Detect which cell encompasses the target text, then output its (x, y) center coordinate. 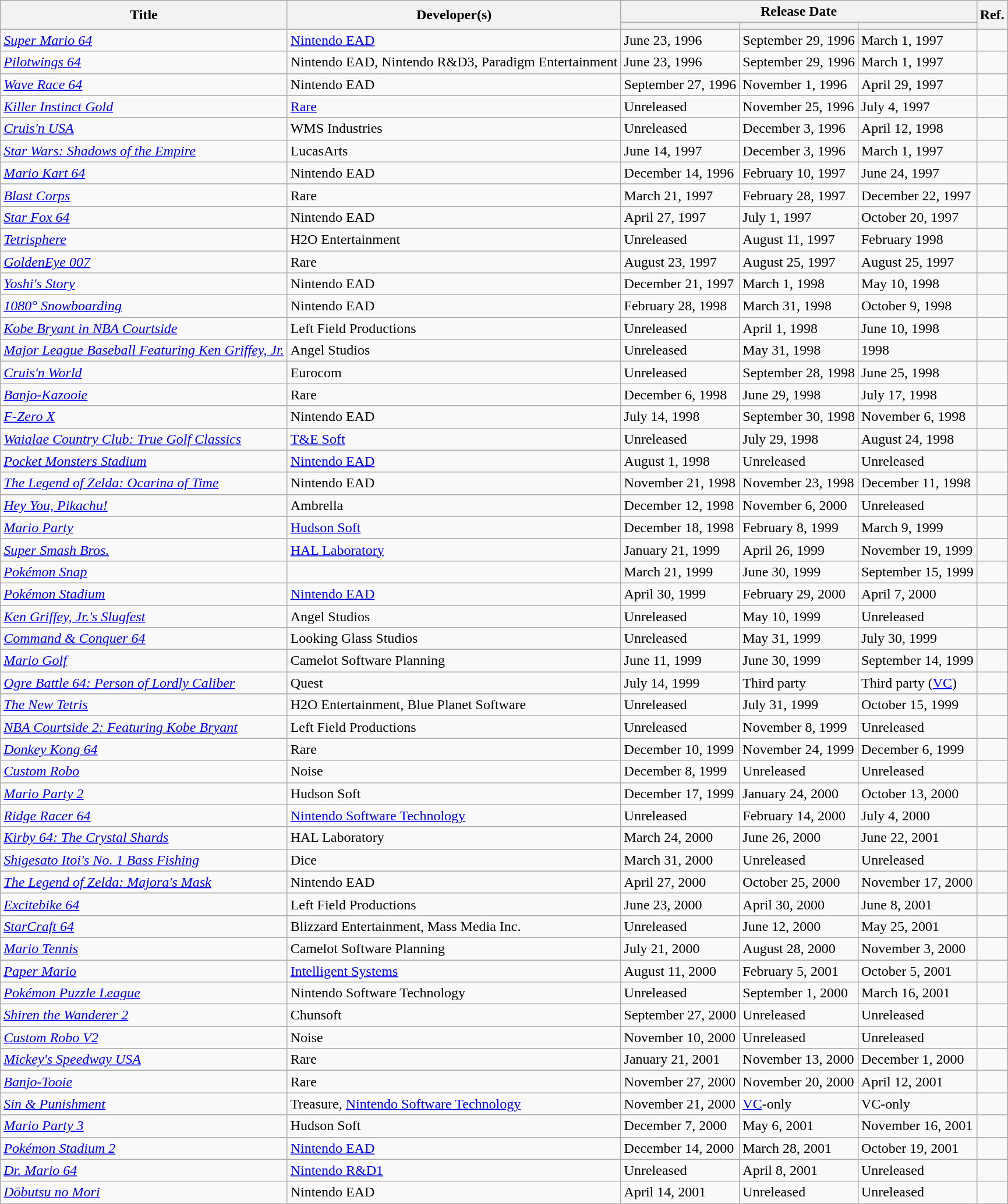
Star Wars: Shadows of the Empire (144, 151)
April 26, 1999 (799, 550)
July 17, 1998 (917, 395)
Title (144, 15)
November 3, 2000 (917, 948)
August 23, 1997 (680, 261)
StarCraft 64 (144, 926)
November 19, 1999 (917, 550)
September 15, 1999 (917, 572)
July 4, 1997 (917, 107)
October 5, 2001 (917, 971)
Quest (454, 683)
September 28, 1998 (799, 373)
Pocket Monsters Stadium (144, 461)
Mario Party 3 (144, 1126)
December 7, 2000 (680, 1126)
December 17, 1999 (680, 794)
Ambrella (454, 505)
Nintendo EAD, Nintendo R&D3, Paradigm Entertainment (454, 62)
April 27, 2000 (680, 882)
WMS Industries (454, 129)
Yoshi's Story (144, 284)
August 11, 2000 (680, 971)
March 31, 2000 (680, 860)
July 29, 1998 (799, 439)
GoldenEye 007 (144, 261)
Eurocom (454, 373)
November 1, 1996 (799, 84)
Cruis'n USA (144, 129)
July 30, 1999 (917, 639)
October 13, 2000 (917, 794)
April 12, 2001 (917, 1082)
Shigesato Itoi's No. 1 Bass Fishing (144, 860)
NBA Courtside 2: Featuring Kobe Bryant (144, 727)
Mario Party 2 (144, 794)
October 25, 2000 (799, 882)
November 16, 2001 (917, 1126)
H2O Entertainment (454, 239)
August 28, 2000 (799, 948)
July 1, 1997 (799, 217)
June 8, 2001 (917, 904)
Sin & Punishment (144, 1104)
Dice (454, 860)
May 6, 2001 (799, 1126)
Excitebike 64 (144, 904)
November 23, 1998 (799, 483)
June 10, 1998 (917, 328)
Nintendo R&D1 (454, 1170)
April 14, 2001 (680, 1192)
Ken Griffey, Jr.'s Slugfest (144, 617)
August 11, 1997 (799, 239)
March 28, 2001 (799, 1148)
July 14, 1998 (680, 417)
December 21, 1997 (680, 284)
February 5, 2001 (799, 971)
November 27, 2000 (680, 1082)
April 7, 2000 (917, 594)
Pokémon Stadium (144, 594)
February 29, 2000 (799, 594)
Killer Instinct Gold (144, 107)
March 21, 1997 (680, 195)
Tetrisphere (144, 239)
March 31, 1998 (799, 306)
November 13, 2000 (799, 1060)
October 20, 1997 (917, 217)
Blizzard Entertainment, Mass Media Inc. (454, 926)
Custom Robo V2 (144, 1037)
F-Zero X (144, 417)
The Legend of Zelda: Majora's Mask (144, 882)
December 1, 2000 (917, 1060)
June 11, 1999 (680, 661)
June 26, 2000 (799, 838)
December 10, 1999 (680, 749)
April 27, 1997 (680, 217)
November 25, 1996 (799, 107)
June 29, 1998 (799, 395)
August 24, 1998 (917, 439)
December 11, 1998 (917, 483)
June 22, 2001 (917, 838)
December 18, 1998 (680, 527)
Wave Race 64 (144, 84)
Major League Baseball Featuring Ken Griffey, Jr. (144, 350)
May 10, 1998 (917, 284)
November 6, 2000 (799, 505)
February 10, 1997 (799, 173)
Kirby 64: The Crystal Shards (144, 838)
September 30, 1998 (799, 417)
September 1, 2000 (799, 993)
LucasArts (454, 151)
Blast Corps (144, 195)
November 21, 1998 (680, 483)
Pokémon Puzzle League (144, 993)
March 24, 2000 (680, 838)
November 17, 2000 (917, 882)
February 8, 1999 (799, 527)
Dr. Mario 64 (144, 1170)
December 8, 1999 (680, 771)
April 12, 1998 (917, 129)
Pokémon Stadium 2 (144, 1148)
April 29, 1997 (917, 84)
Waialae Country Club: True Golf Classics (144, 439)
Developer(s) (454, 15)
February 28, 1997 (799, 195)
November 8, 1999 (799, 727)
Paper Mario (144, 971)
November 21, 2000 (680, 1104)
Shiren the Wanderer 2 (144, 1015)
May 31, 1999 (799, 639)
Dōbutsu no Mori (144, 1192)
July 21, 2000 (680, 948)
June 24, 1997 (917, 173)
Cruis'n World (144, 373)
March 1, 1998 (799, 284)
December 14, 1996 (680, 173)
November 24, 1999 (799, 749)
January 21, 1999 (680, 550)
May 31, 1998 (799, 350)
October 19, 2001 (917, 1148)
Pokémon Snap (144, 572)
February 1998 (917, 239)
November 10, 2000 (680, 1037)
H2O Entertainment, Blue Planet Software (454, 705)
December 12, 1998 (680, 505)
Release Date (799, 12)
Super Smash Bros. (144, 550)
August 1, 1998 (680, 461)
Ref. (992, 15)
June 12, 2000 (799, 926)
Ogre Battle 64: Person of Lordly Caliber (144, 683)
May 10, 1999 (799, 617)
Banjo-Tooie (144, 1082)
June 14, 1997 (680, 151)
September 27, 1996 (680, 84)
May 25, 2001 (917, 926)
April 30, 2000 (799, 904)
Mario Kart 64 (144, 173)
February 14, 2000 (799, 816)
The New Tetris (144, 705)
March 9, 1999 (917, 527)
Third party (799, 683)
April 8, 2001 (799, 1170)
T&E Soft (454, 439)
Kobe Bryant in NBA Courtside (144, 328)
Banjo-Kazooie (144, 395)
Mario Party (144, 527)
October 15, 1999 (917, 705)
April 1, 1998 (799, 328)
June 25, 1998 (917, 373)
June 23, 2000 (680, 904)
Mario Tennis (144, 948)
1998 (917, 350)
November 20, 2000 (799, 1082)
Command & Conquer 64 (144, 639)
The Legend of Zelda: Ocarina of Time (144, 483)
December 14, 2000 (680, 1148)
Third party (VC) (917, 683)
Mickey's Speedway USA (144, 1060)
Mario Golf (144, 661)
Treasure, Nintendo Software Technology (454, 1104)
July 31, 1999 (799, 705)
1080° Snowboarding (144, 306)
February 28, 1998 (680, 306)
December 6, 1999 (917, 749)
March 16, 2001 (917, 993)
July 4, 2000 (917, 816)
September 27, 2000 (680, 1015)
January 21, 2001 (680, 1060)
Hey You, Pikachu! (144, 505)
January 24, 2000 (799, 794)
Ridge Racer 64 (144, 816)
Super Mario 64 (144, 40)
October 9, 1998 (917, 306)
Donkey Kong 64 (144, 749)
Chunsoft (454, 1015)
Looking Glass Studios (454, 639)
December 22, 1997 (917, 195)
April 30, 1999 (680, 594)
March 21, 1999 (680, 572)
Pilotwings 64 (144, 62)
November 6, 1998 (917, 417)
Custom Robo (144, 771)
July 14, 1999 (680, 683)
September 14, 1999 (917, 661)
December 6, 1998 (680, 395)
Intelligent Systems (454, 971)
Star Fox 64 (144, 217)
